Provide the (x, y) coordinate of the cell's center where the given text is located.  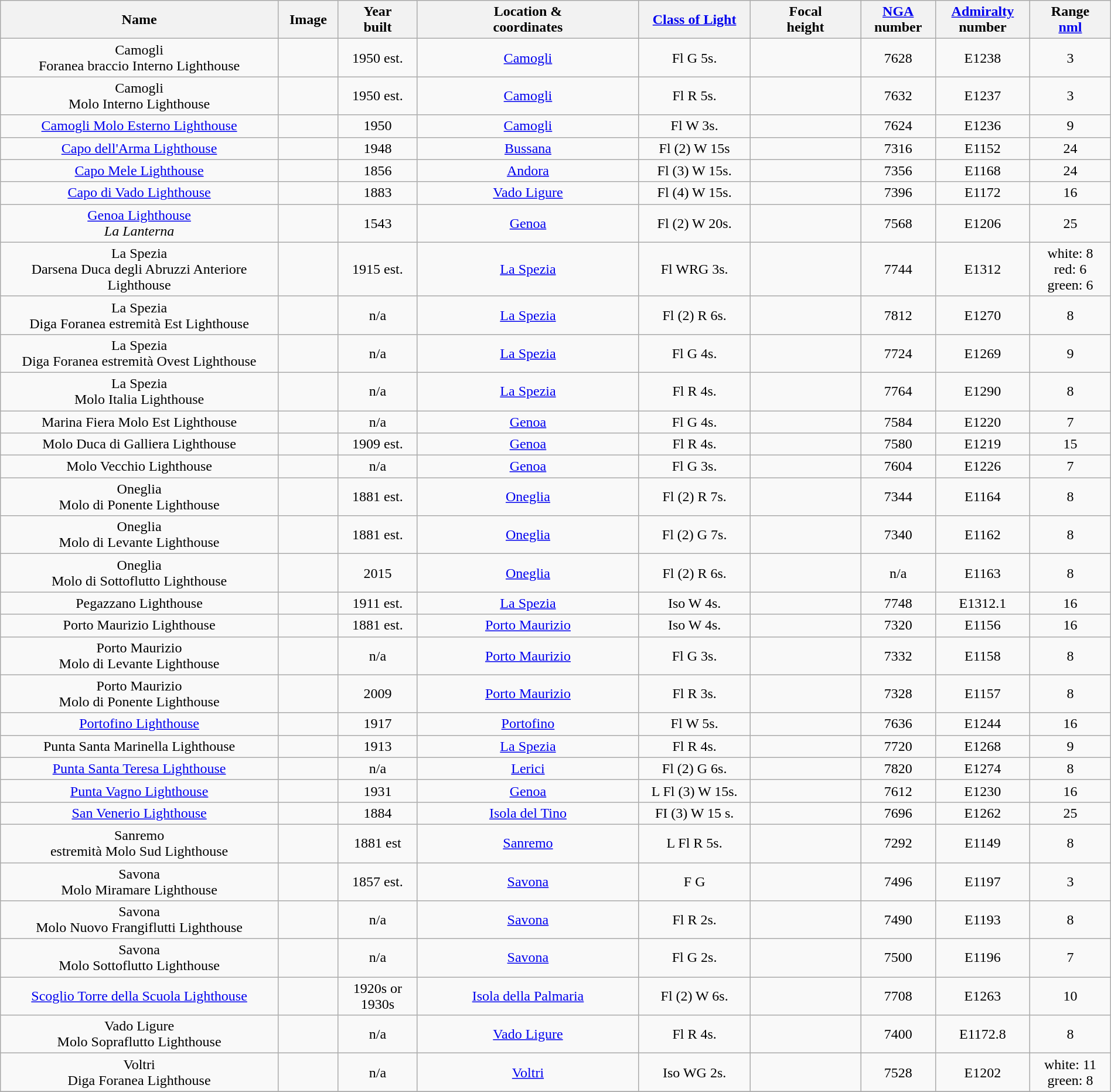
10 (1071, 996)
7332 (898, 655)
Punta Santa Teresa Lighthouse (139, 768)
FI (3) W 15 s. (694, 813)
Image (308, 20)
E1172 (983, 193)
E1230 (983, 791)
7812 (898, 315)
1913 (377, 746)
E1172.8 (983, 1034)
NGAnumber (898, 20)
Sanremoestremità Molo Sud Lighthouse (139, 843)
Fl (2) R 7s. (694, 497)
CamogliMolo Interno Lighthouse (139, 96)
7316 (898, 148)
Pegazzano Lighthouse (139, 603)
Fl R 2s. (694, 920)
1915 est. (377, 269)
E1157 (983, 694)
Rangenml (1071, 20)
E1269 (983, 353)
Fl R 5s. (694, 96)
L Fl (3) W 15s. (694, 791)
Fl W 3s. (694, 126)
E1263 (983, 996)
7496 (898, 882)
La SpeziaDiga Foranea estremità Ovest Lighthouse (139, 353)
E1312.1 (983, 603)
Punta Vagno Lighthouse (139, 791)
7748 (898, 603)
L Fl R 5s. (694, 843)
OnegliaMolo di Sottoflutto Lighthouse (139, 573)
E1193 (983, 920)
15 (1071, 444)
E1156 (983, 625)
E1164 (983, 497)
7580 (898, 444)
1909 est. (377, 444)
7604 (898, 467)
Marina Fiera Molo Est Lighthouse (139, 421)
OnegliaMolo di Ponente Lighthouse (139, 497)
2015 (377, 573)
E1220 (983, 421)
1856 (377, 171)
VoltriDiga Foranea Lighthouse (139, 1073)
E1274 (983, 768)
E1202 (983, 1073)
Fl (2) W 20s. (694, 223)
7632 (898, 96)
Isola della Palmaria (529, 996)
7328 (898, 694)
F G (694, 882)
Lerici (529, 768)
7744 (898, 269)
1931 (377, 791)
E1162 (983, 535)
7820 (898, 768)
E1236 (983, 126)
Location & coordinates (529, 20)
7396 (898, 193)
Punta Santa Marinella Lighthouse (139, 746)
Focalheight (805, 20)
7344 (898, 497)
E1149 (983, 843)
1917 (377, 724)
E1152 (983, 148)
Class of Light (694, 20)
1883 (377, 193)
7628 (898, 57)
SavonaMolo Miramare Lighthouse (139, 882)
San Venerio Lighthouse (139, 813)
E1238 (983, 57)
1543 (377, 223)
E1237 (983, 96)
7356 (898, 171)
SavonaMolo Sottoflutto Lighthouse (139, 958)
E1270 (983, 315)
1920s or 1930s (377, 996)
Scoglio Torre della Scuola Lighthouse (139, 996)
Vado LigureMolo Sopraflutto Lighthouse (139, 1034)
7624 (898, 126)
CamogliForanea braccio Interno Lighthouse (139, 57)
E1196 (983, 958)
E1206 (983, 223)
Camogli Molo Esterno Lighthouse (139, 126)
7528 (898, 1073)
E1219 (983, 444)
7500 (898, 958)
7320 (898, 625)
Yearbuilt (377, 20)
7696 (898, 813)
1911 est. (377, 603)
E1197 (983, 882)
E1244 (983, 724)
Fl (2) G 7s. (694, 535)
7568 (898, 223)
Molo Vecchio Lighthouse (139, 467)
E1226 (983, 467)
Iso WG 2s. (694, 1073)
Andora (529, 171)
Admiraltynumber (983, 20)
Porto MaurizioMolo di Levante Lighthouse (139, 655)
Molo Duca di Galliera Lighthouse (139, 444)
Fl (3) W 15s. (694, 171)
Portofino Lighthouse (139, 724)
1948 (377, 148)
Voltri (529, 1073)
Genoa LighthouseLa Lanterna (139, 223)
Sanremo (529, 843)
E1312 (983, 269)
La SpeziaDiga Foranea estremità Est Lighthouse (139, 315)
7708 (898, 996)
E1158 (983, 655)
Porto Maurizio Lighthouse (139, 625)
Fl W 5s. (694, 724)
Fl (2) W 15s (694, 148)
Capo di Vado Lighthouse (139, 193)
white: 11green: 8 (1071, 1073)
Capo dell'Arma Lighthouse (139, 148)
Fl (2) W 6s. (694, 996)
7584 (898, 421)
Fl (4) W 15s. (694, 193)
Bussana (529, 148)
7400 (898, 1034)
Fl G 5s. (694, 57)
Capo Mele Lighthouse (139, 171)
7490 (898, 920)
E1168 (983, 171)
E1268 (983, 746)
1950 (377, 126)
La SpeziaMolo Italia Lighthouse (139, 392)
Fl R 3s. (694, 694)
white: 8red: 6green: 6 (1071, 269)
E1290 (983, 392)
La SpeziaDarsena Duca degli Abruzzi Anteriore Lighthouse (139, 269)
Portofino (529, 724)
Porto MaurizioMolo di Ponente Lighthouse (139, 694)
1881 est (377, 843)
Name (139, 20)
Isola del Tino (529, 813)
7340 (898, 535)
7720 (898, 746)
E1262 (983, 813)
2009 (377, 694)
7636 (898, 724)
Fl WRG 3s. (694, 269)
Fl (2) G 6s. (694, 768)
7764 (898, 392)
1884 (377, 813)
1857 est. (377, 882)
OnegliaMolo di Levante Lighthouse (139, 535)
7612 (898, 791)
SavonaMolo Nuovo Frangiflutti Lighthouse (139, 920)
7724 (898, 353)
Fl G 2s. (694, 958)
E1163 (983, 573)
7292 (898, 843)
